Provide the [x, y] coordinate of the cell's center where the given text is located.  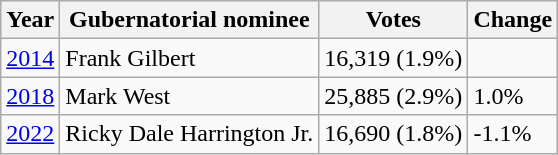
Gubernatorial nominee [190, 20]
Ricky Dale Harrington Jr. [190, 134]
Mark West [190, 96]
Change [513, 20]
25,885 (2.9%) [394, 96]
1.0% [513, 96]
-1.1% [513, 134]
16,690 (1.8%) [394, 134]
Votes [394, 20]
2014 [30, 58]
Year [30, 20]
16,319 (1.9%) [394, 58]
2018 [30, 96]
Frank Gilbert [190, 58]
2022 [30, 134]
